Determine the (x, y) coordinate at the center of the cell enclosing the given text.  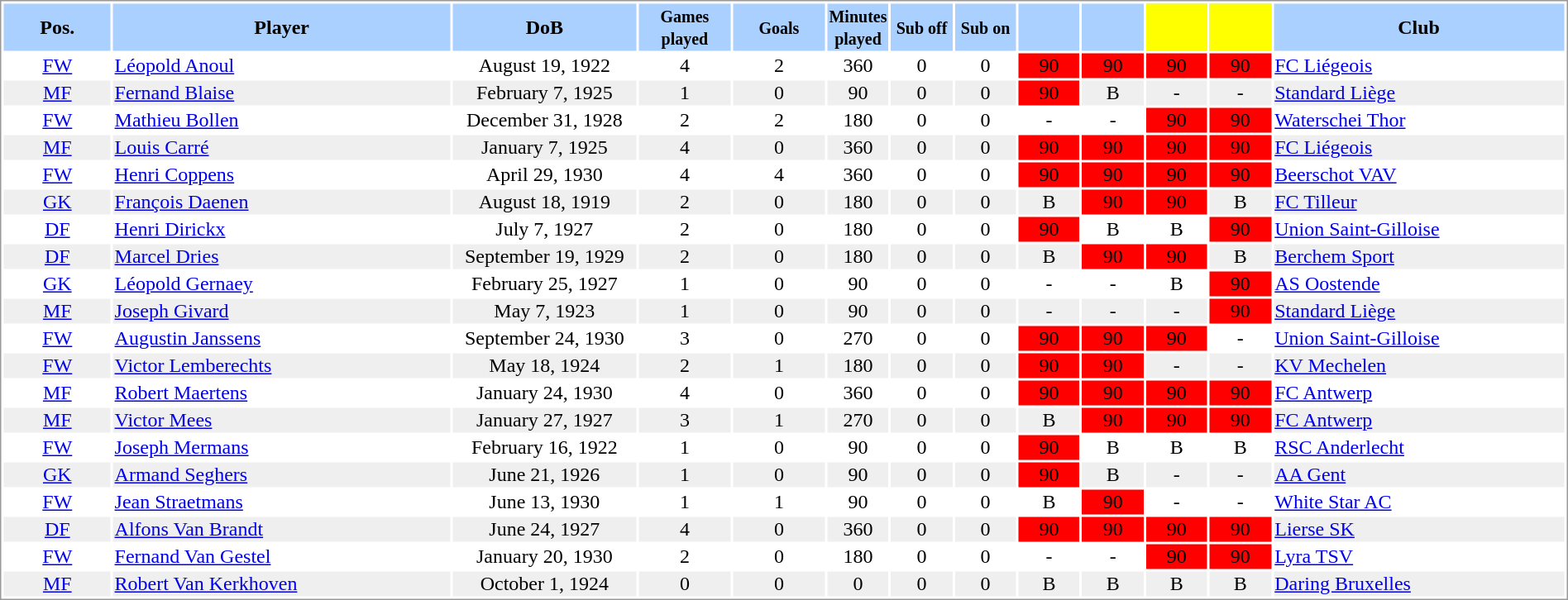
February 25, 1927 (544, 283)
Berchem Sport (1419, 257)
Victor Mees (281, 421)
Sub on (986, 26)
February 16, 1922 (544, 447)
Victor Lemberechts (281, 366)
Henri Dirickx (281, 229)
Joseph Mermans (281, 447)
August 19, 1922 (544, 65)
DoB (544, 26)
February 7, 1925 (544, 93)
September 19, 1929 (544, 257)
Léopold Anoul (281, 65)
August 18, 1919 (544, 202)
Jean Straetmans (281, 502)
January 27, 1927 (544, 421)
Player (281, 26)
Gamesplayed (685, 26)
July 7, 1927 (544, 229)
June 21, 1926 (544, 475)
June 24, 1927 (544, 530)
Daring Bruxelles (1419, 584)
Lierse SK (1419, 530)
Armand Seghers (281, 475)
June 13, 1930 (544, 502)
Fernand Blaise (281, 93)
Pos. (57, 26)
AA Gent (1419, 475)
Waterschei Thor (1419, 120)
Lyra TSV (1419, 556)
May 7, 1923 (544, 312)
Robert Van Kerkhoven (281, 584)
Mathieu Bollen (281, 120)
April 29, 1930 (544, 174)
White Star AC (1419, 502)
Marcel Dries (281, 257)
Léopold Gernaey (281, 283)
KV Mechelen (1419, 366)
September 24, 1930 (544, 338)
Robert Maertens (281, 393)
Alfons Van Brandt (281, 530)
François Daenen (281, 202)
Fernand Van Gestel (281, 556)
Henri Coppens (281, 174)
FC Tilleur (1419, 202)
December 31, 1928 (544, 120)
October 1, 1924 (544, 584)
Louis Carré (281, 148)
Sub off (922, 26)
RSC Anderlecht (1419, 447)
Minutesplayed (858, 26)
Club (1419, 26)
January 20, 1930 (544, 556)
January 7, 1925 (544, 148)
January 24, 1930 (544, 393)
AS Oostende (1419, 283)
Augustin Janssens (281, 338)
Goals (779, 26)
Beerschot VAV (1419, 174)
May 18, 1924 (544, 366)
Joseph Givard (281, 312)
